Output the [X, Y] coordinate of the center of the cell containing the given text.  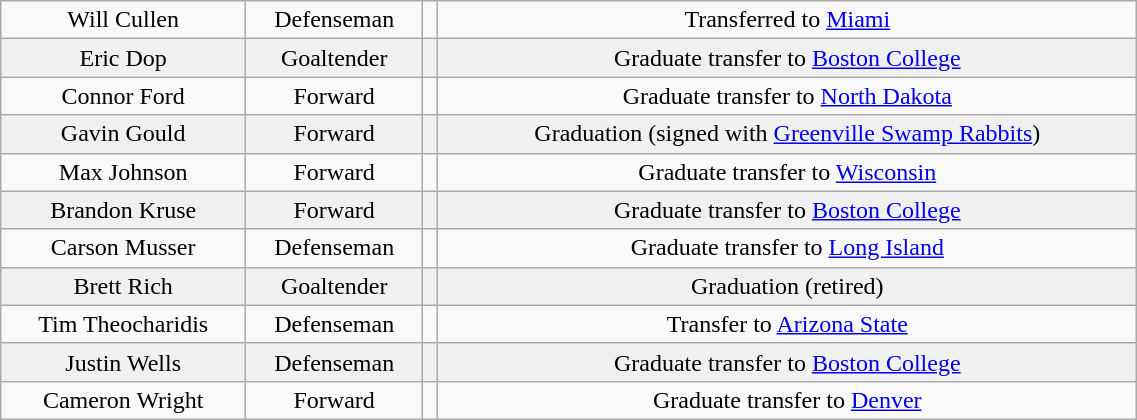
Brandon Kruse [124, 210]
Connor Ford [124, 96]
Carson Musser [124, 248]
Graduation (signed with Greenville Swamp Rabbits) [788, 134]
Transferred to Miami [788, 20]
Justin Wells [124, 362]
Transfer to Arizona State [788, 324]
Will Cullen [124, 20]
Gavin Gould [124, 134]
Graduate transfer to Long Island [788, 248]
Max Johnson [124, 172]
Brett Rich [124, 286]
Graduation (retired) [788, 286]
Tim Theocharidis [124, 324]
Eric Dop [124, 58]
Cameron Wright [124, 400]
Graduate transfer to Denver [788, 400]
Graduate transfer to Wisconsin [788, 172]
Graduate transfer to North Dakota [788, 96]
